Identify which cell holds the provided text, then report its (X, Y) central coordinate. 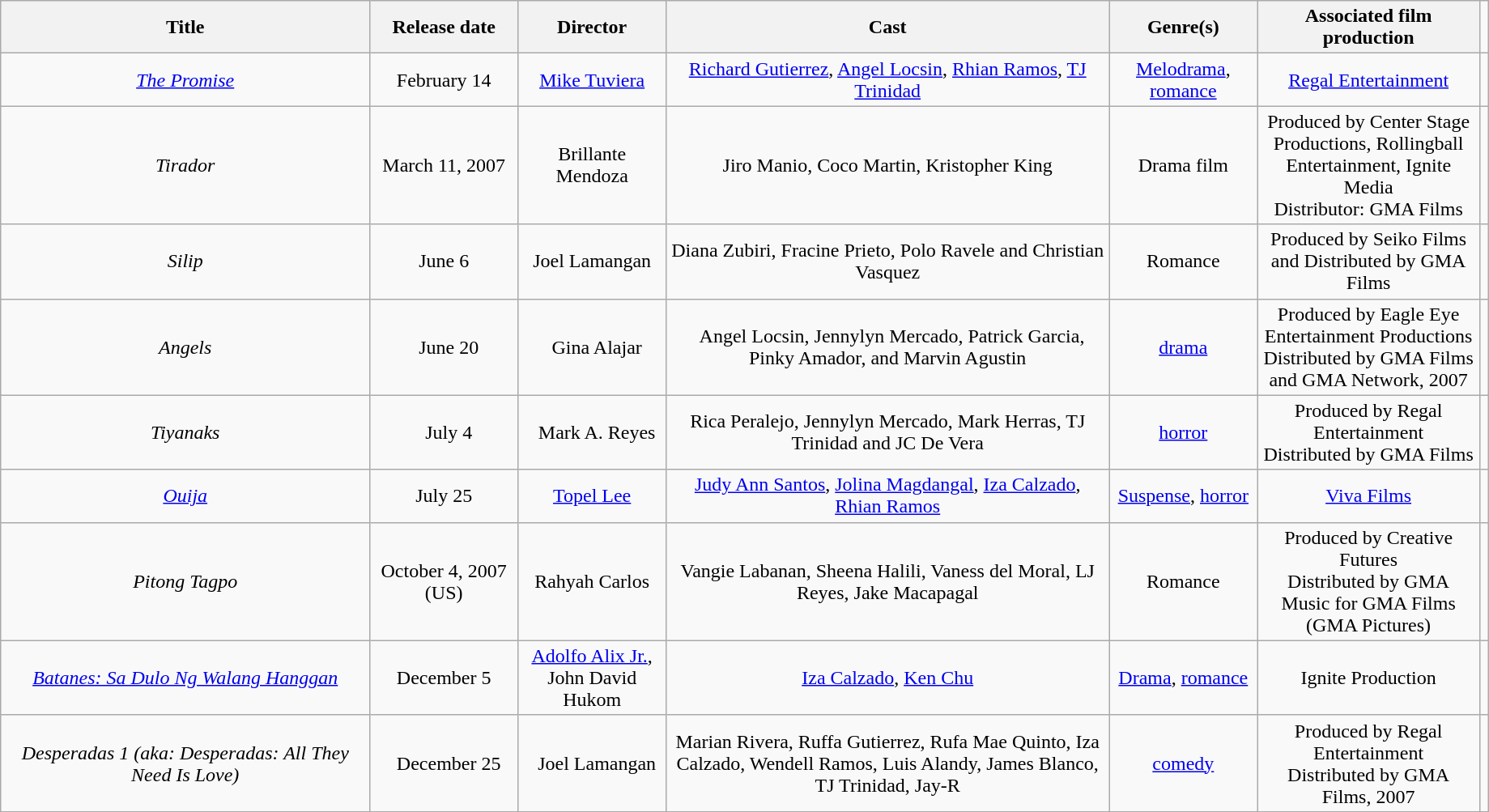
Batanes: Sa Dulo Ng Walang Hanggan (185, 678)
Marian Rivera, Ruffa Gutierrez, Rufa Mae Quinto, Iza Calzado, Wendell Ramos, Luis Alandy, James Blanco, TJ Trinidad, Jay-R (887, 763)
Pitong Tagpo (185, 581)
The Promise (185, 79)
Brillante Mendoza (593, 165)
Tiyanaks (185, 432)
Cast (887, 28)
Richard Gutierrez, Angel Locsin, Rhian Ramos, TJ Trinidad (887, 79)
Viva Films (1368, 495)
Angels (185, 346)
Gina Alajar (593, 346)
Angel Locsin, Jennylyn Mercado, Patrick Garcia, Pinky Amador, and Marvin Agustin (887, 346)
Silip (185, 261)
Mark A. Reyes (593, 432)
Produced by Seiko Films and Distributed by GMA Films (1368, 261)
Adolfo Alix Jr., John David Hukom (593, 678)
Vangie Labanan, Sheena Halili, Vaness del Moral, LJ Reyes, Jake Macapagal (887, 581)
Produced by Creative FuturesDistributed by GMA Music for GMA Films (GMA Pictures) (1368, 581)
Title (185, 28)
June 6 (444, 261)
Topel Lee (593, 495)
Drama film (1184, 165)
Ignite Production (1368, 678)
Rahyah Carlos (593, 581)
June 20 (444, 346)
Associated film production (1368, 28)
Produced by Eagle Eye Entertainment ProductionsDistributed by GMA Films and GMA Network, 2007 (1368, 346)
Director (593, 28)
Melodrama, romance (1184, 79)
December 5 (444, 678)
Genre(s) (1184, 28)
Ouija (185, 495)
Tirador (185, 165)
Rica Peralejo, Jennylyn Mercado, Mark Herras, TJ Trinidad and JC De Vera (887, 432)
Iza Calzado, Ken Chu (887, 678)
Suspense, horror (1184, 495)
Desperadas 1 (aka: Desperadas: All They Need Is Love) (185, 763)
Release date (444, 28)
comedy (1184, 763)
October 4, 2007 (US) (444, 581)
Regal Entertainment (1368, 79)
Diana Zubiri, Fracine Prieto, Polo Ravele and Christian Vasquez (887, 261)
Mike Tuviera (593, 79)
Drama, romance (1184, 678)
July 25 (444, 495)
December 25 (444, 763)
horror (1184, 432)
March 11, 2007 (444, 165)
Produced by Regal EntertainmentDistributed by GMA Films (1368, 432)
July 4 (444, 432)
Produced by Regal EntertainmentDistributed by GMA Films, 2007 (1368, 763)
drama (1184, 346)
February 14 (444, 79)
Jiro Manio, Coco Martin, Kristopher King (887, 165)
Judy Ann Santos, Jolina Magdangal, Iza Calzado, Rhian Ramos (887, 495)
Produced by Center Stage Productions, Rollingball Entertainment, Ignite MediaDistributor: GMA Films (1368, 165)
